Identify which cell holds the provided text, then report its [x, y] central coordinate. 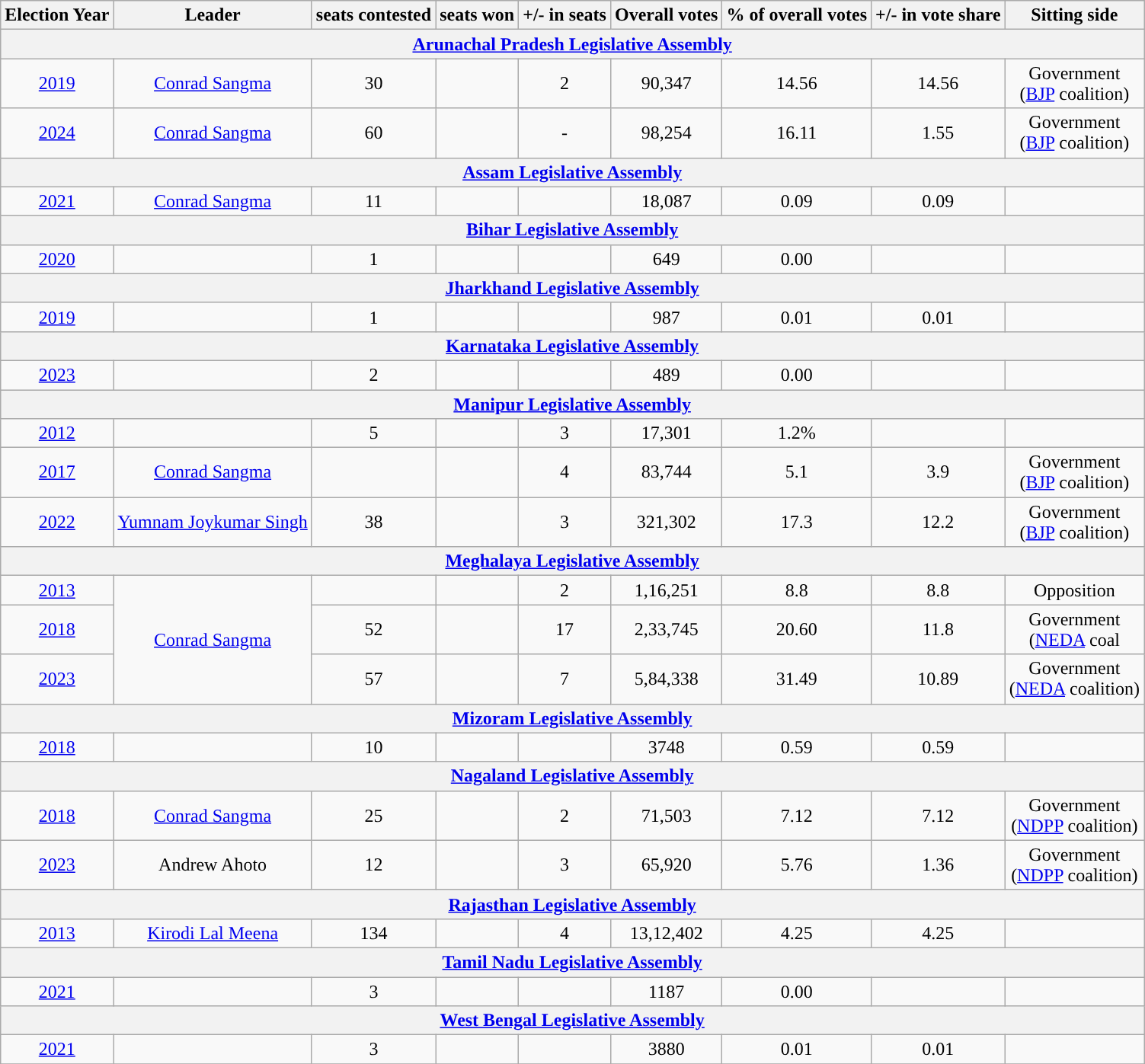
Government(NEDA coal [1074, 629]
98,254 [666, 133]
16.11 [797, 133]
1.55 [939, 133]
83,744 [666, 472]
2017 [57, 472]
30 [373, 84]
1.36 [939, 865]
2024 [57, 133]
+/- in seats [565, 15]
71,503 [666, 815]
3748 [666, 747]
31.49 [797, 679]
Manipur Legislative Assembly [573, 404]
Tamil Nadu Legislative Assembly [573, 962]
90,347 [666, 84]
3.9 [939, 472]
57 [373, 679]
Bihar Legislative Assembly [573, 230]
25 [373, 815]
12 [373, 865]
Meghalaya Legislative Assembly [573, 561]
Jharkhand Legislative Assembly [573, 288]
489 [666, 375]
Assam Legislative Assembly [573, 172]
West Bengal Legislative Assembly [573, 1021]
5.1 [797, 472]
10 [373, 747]
12.2 [939, 522]
60 [373, 133]
2022 [57, 522]
649 [666, 259]
Nagaland Legislative Assembly [573, 776]
Opposition [1074, 590]
1,16,251 [666, 590]
Rajasthan Legislative Assembly [573, 904]
987 [666, 317]
Government(NEDA coalition) [1074, 679]
% of overall votes [797, 15]
seats won [477, 15]
11.8 [939, 629]
Sitting side [1074, 15]
2012 [57, 433]
5.76 [797, 865]
Andrew Ahoto [213, 865]
18,087 [666, 201]
17,301 [666, 433]
- [565, 133]
52 [373, 629]
38 [373, 522]
Arunachal Pradesh Legislative Assembly [573, 44]
Leader [213, 15]
10.89 [939, 679]
1187 [666, 991]
2,33,745 [666, 629]
5 [373, 433]
Yumnam Joykumar Singh [213, 522]
65,920 [666, 865]
20.60 [797, 629]
134 [373, 933]
1.2% [797, 433]
2020 [57, 259]
Karnataka Legislative Assembly [573, 346]
11 [373, 201]
321,302 [666, 522]
13,12,402 [666, 933]
seats contested [373, 15]
7 [565, 679]
Overall votes [666, 15]
Mizoram Legislative Assembly [573, 718]
17 [565, 629]
17.3 [797, 522]
Kirodi Lal Meena [213, 933]
3880 [666, 1050]
5,84,338 [666, 679]
Election Year [57, 15]
+/- in vote share [939, 15]
